Provide the [x, y] coordinate of the cell's center where the given text is located.  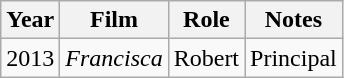
Robert [206, 58]
Year [30, 20]
Francisca [114, 58]
Notes [294, 20]
Principal [294, 58]
2013 [30, 58]
Film [114, 20]
Role [206, 20]
